From the cell containing the given text, extract its center point as [X, Y] coordinate. 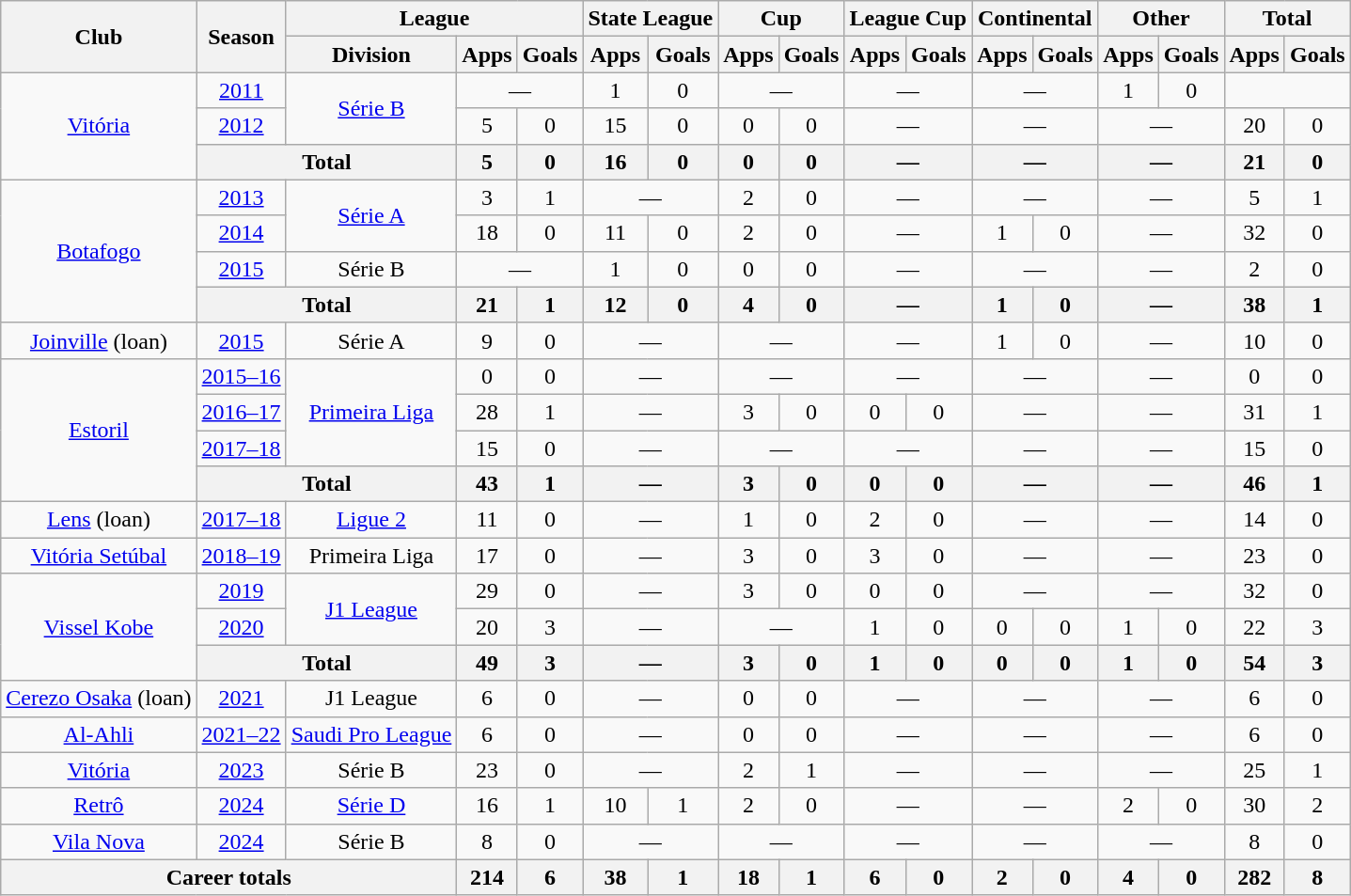
2013 [241, 197]
Ligue 2 [371, 520]
28 [487, 412]
League [434, 19]
Vissel Kobe [99, 627]
31 [1254, 412]
Division [371, 55]
2021 [241, 699]
2018–19 [241, 556]
14 [1254, 520]
Other [1161, 19]
Estoril [99, 430]
Vitória Setúbal [99, 556]
League Cup [908, 19]
22 [1254, 627]
2016–17 [241, 412]
Cerezo Osaka (loan) [99, 699]
2020 [241, 627]
282 [1254, 877]
214 [487, 877]
Vila Nova [99, 841]
17 [487, 556]
49 [487, 663]
Continental [1035, 19]
Lens (loan) [99, 520]
Cup [781, 19]
25 [1254, 770]
54 [1254, 663]
2019 [241, 591]
2015–16 [241, 376]
Joinville (loan) [99, 340]
Career totals [229, 877]
12 [615, 305]
43 [487, 484]
Club [99, 37]
Al-Ahli [99, 734]
Série D [371, 806]
46 [1254, 484]
2012 [241, 126]
2021–22 [241, 734]
State League [651, 19]
Season [241, 37]
Retrô [99, 806]
30 [1254, 806]
2014 [241, 233]
2011 [241, 90]
Saudi Pro League [371, 734]
Botafogo [99, 251]
9 [487, 340]
29 [487, 591]
2023 [241, 770]
